Output the (X, Y) coordinate of the center of the cell containing the given text.  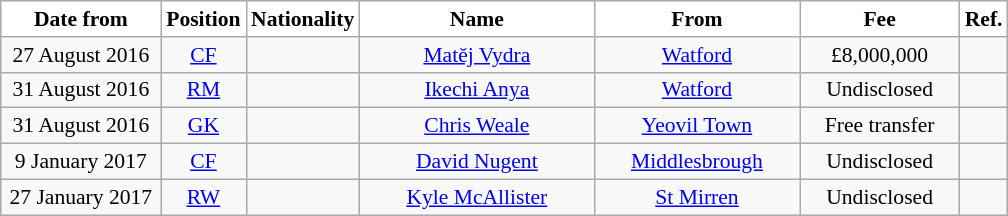
Position (204, 19)
Yeovil Town (696, 126)
Middlesbrough (696, 162)
27 January 2017 (81, 197)
Nationality (302, 19)
Date from (81, 19)
Ikechi Anya (476, 90)
£8,000,000 (880, 55)
St Mirren (696, 197)
Fee (880, 19)
David Nugent (476, 162)
27 August 2016 (81, 55)
From (696, 19)
Chris Weale (476, 126)
Free transfer (880, 126)
Matěj Vydra (476, 55)
Kyle McAllister (476, 197)
9 January 2017 (81, 162)
RW (204, 197)
RM (204, 90)
Ref. (984, 19)
GK (204, 126)
Name (476, 19)
